Detect which cell encompasses the target text, then output its (x, y) center coordinate. 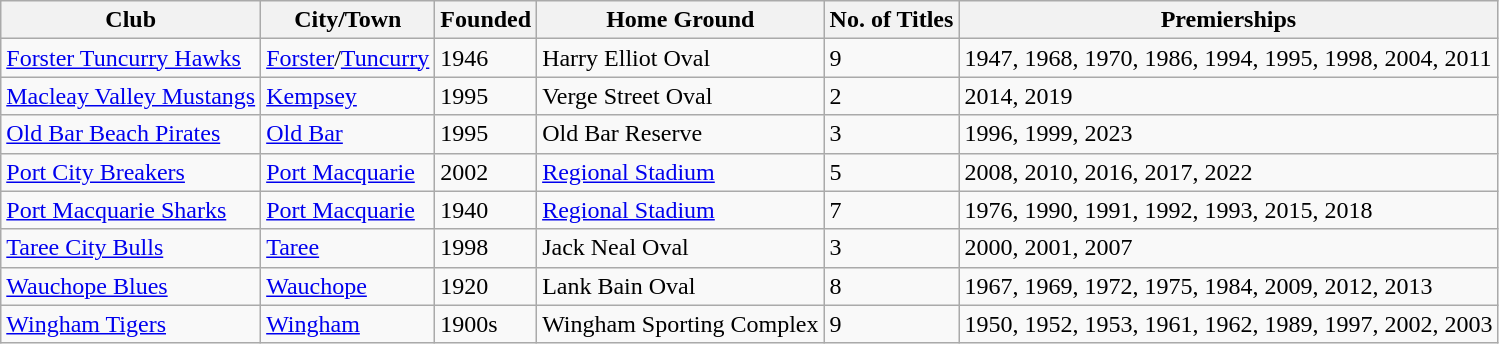
1900s (486, 324)
Wingham Sporting Complex (680, 324)
Forster Tuncurry Hawks (131, 58)
2 (892, 96)
Club (131, 20)
Harry Elliot Oval (680, 58)
Wingham (348, 324)
Lank Bain Oval (680, 286)
1996, 1999, 2023 (1228, 134)
Taree (348, 248)
Wingham Tigers (131, 324)
Taree City Bulls (131, 248)
1940 (486, 210)
1950, 1952, 1953, 1961, 1962, 1989, 1997, 2002, 2003 (1228, 324)
Old Bar Reserve (680, 134)
Wauchope (348, 286)
1998 (486, 248)
Old Bar (348, 134)
Premierships (1228, 20)
5 (892, 172)
City/Town (348, 20)
2000, 2001, 2007 (1228, 248)
1947, 1968, 1970, 1986, 1994, 1995, 1998, 2004, 2011 (1228, 58)
Macleay Valley Mustangs (131, 96)
7 (892, 210)
No. of Titles (892, 20)
1976, 1990, 1991, 1992, 1993, 2015, 2018 (1228, 210)
8 (892, 286)
Port City Breakers (131, 172)
Jack Neal Oval (680, 248)
Founded (486, 20)
Forster/Tuncurry (348, 58)
2008, 2010, 2016, 2017, 2022 (1228, 172)
Verge Street Oval (680, 96)
Wauchope Blues (131, 286)
1920 (486, 286)
1967, 1969, 1972, 1975, 1984, 2009, 2012, 2013 (1228, 286)
Kempsey (348, 96)
2014, 2019 (1228, 96)
Port Macquarie Sharks (131, 210)
1946 (486, 58)
Home Ground (680, 20)
Old Bar Beach Pirates (131, 134)
2002 (486, 172)
